Determine the [X, Y] coordinate at the center of the cell enclosing the given text.  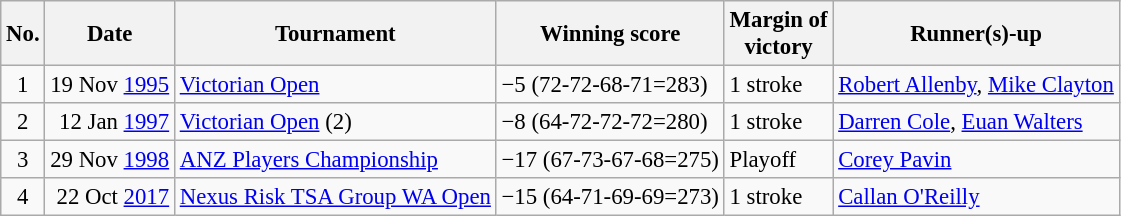
Victorian Open [335, 85]
−15 (64-71-69-69=273) [610, 197]
12 Jan 1997 [110, 122]
Tournament [335, 34]
Playoff [778, 160]
Darren Cole, Euan Walters [976, 122]
22 Oct 2017 [110, 197]
Margin ofvictory [778, 34]
Runner(s)-up [976, 34]
1 [23, 85]
Nexus Risk TSA Group WA Open [335, 197]
Callan O'Reilly [976, 197]
−5 (72-72-68-71=283) [610, 85]
−8 (64-72-72-72=280) [610, 122]
Winning score [610, 34]
19 Nov 1995 [110, 85]
29 Nov 1998 [110, 160]
No. [23, 34]
Robert Allenby, Mike Clayton [976, 85]
4 [23, 197]
Corey Pavin [976, 160]
−17 (67-73-67-68=275) [610, 160]
2 [23, 122]
Date [110, 34]
ANZ Players Championship [335, 160]
Victorian Open (2) [335, 122]
3 [23, 160]
